Return (X, Y) of the center of cell containing provided text 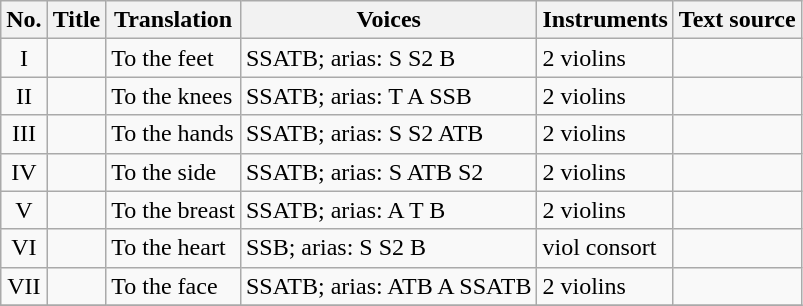
SSATB; arias: S S2 B (388, 58)
SSATB; arias: S ATB S2 (388, 172)
SSATB; arias: S S2 ATB (388, 134)
Instruments (605, 20)
To the heart (174, 248)
SSATB; arias: ATB A SSATB (388, 286)
V (24, 210)
To the face (174, 286)
Text source (737, 20)
VI (24, 248)
viol consort (605, 248)
Voices (388, 20)
To the hands (174, 134)
SSB; arias: S S2 B (388, 248)
IV (24, 172)
VII (24, 286)
No. (24, 20)
II (24, 96)
To the side (174, 172)
Title (76, 20)
To the breast (174, 210)
III (24, 134)
Translation (174, 20)
To the feet (174, 58)
To the knees (174, 96)
I (24, 58)
SSATB; arias: A T B (388, 210)
SSATB; arias: T A SSB (388, 96)
